Return the [X, Y] coordinate for the center point of the cell that contains the specified text.  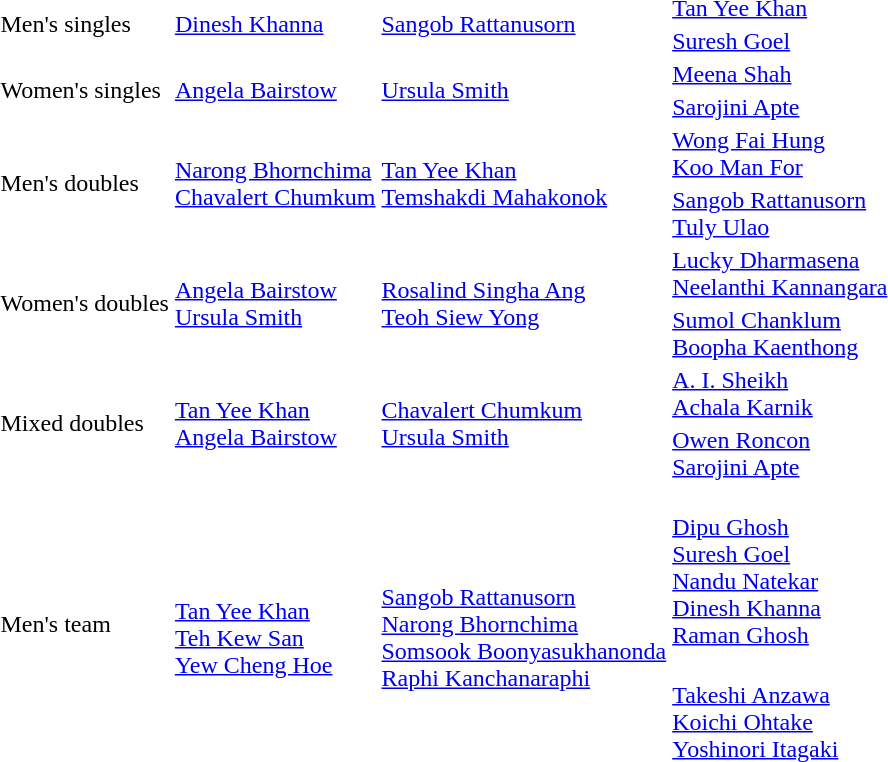
Angela Bairstow Ursula Smith [275, 304]
Angela Bairstow [275, 90]
Rosalind Singha Ang Teoh Siew Yong [524, 304]
Chavalert Chumkum Ursula Smith [524, 424]
Tan Yee Khan Temshakdi Mahakonok [524, 184]
Tan Yee Khan Angela Bairstow [275, 424]
Ursula Smith [524, 90]
Narong Bhornchima Chavalert Chumkum [275, 184]
